Search for the cell housing the specified text and yield its (x, y) center coordinate. 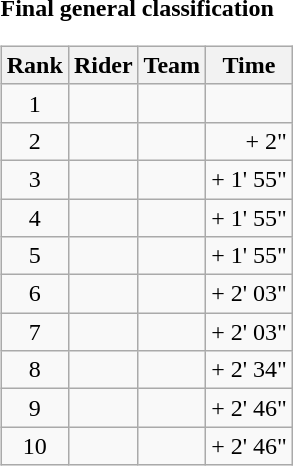
10 (34, 446)
8 (34, 370)
Team (172, 65)
4 (34, 217)
+ 2" (250, 141)
Rider (103, 65)
3 (34, 179)
+ 2' 34" (250, 370)
7 (34, 332)
2 (34, 141)
1 (34, 103)
Rank (34, 65)
Time (250, 65)
5 (34, 256)
6 (34, 294)
9 (34, 408)
